Detect which cell encompasses the target text, then output its [x, y] center coordinate. 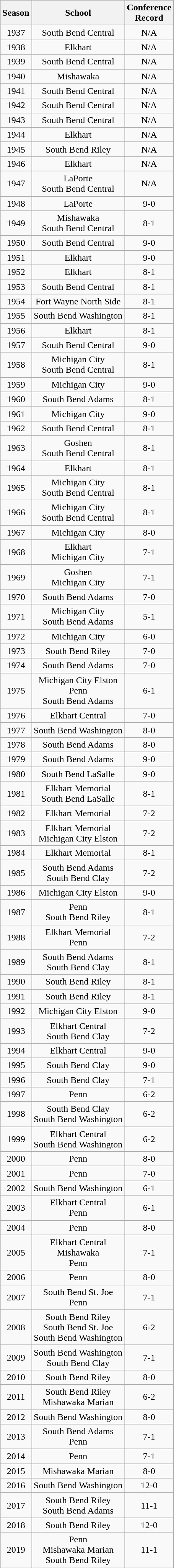
2006 [16, 1277]
South Bend LaSalle [78, 774]
1947 [16, 183]
Elkhart CentralSouth Bend Washington [78, 1139]
2008 [16, 1327]
2001 [16, 1174]
PennSouth Bend Riley [78, 912]
ConferenceRecord [149, 13]
School [78, 13]
1964 [16, 468]
2016 [16, 1486]
2012 [16, 1417]
1968 [16, 552]
2002 [16, 1188]
1980 [16, 774]
1950 [16, 243]
1990 [16, 982]
1939 [16, 62]
Elkhart MemorialSouth Bend LaSalle [78, 794]
1981 [16, 794]
1955 [16, 316]
1971 [16, 616]
South Bend WashingtonSouth Bend Clay [78, 1357]
South Bend AdamsPenn [78, 1437]
1951 [16, 258]
2000 [16, 1159]
1944 [16, 135]
1991 [16, 996]
1973 [16, 651]
1988 [16, 937]
MishawakaSouth Bend Central [78, 223]
Elkhart CentralPenn [78, 1208]
1977 [16, 730]
1974 [16, 666]
South Bend RileySouth Bend Adams [78, 1505]
Mishawaka [78, 76]
1982 [16, 814]
2011 [16, 1397]
Michigan City ElstonPennSouth Bend Adams [78, 690]
Mishawaka Marian [78, 1471]
2014 [16, 1456]
2015 [16, 1471]
Elkhart CentralSouth Bend Clay [78, 1031]
GoshenMichigan City [78, 577]
Season [16, 13]
1970 [16, 597]
1984 [16, 853]
1986 [16, 892]
1979 [16, 759]
1959 [16, 385]
1987 [16, 912]
1962 [16, 428]
ElkhartMichigan City [78, 552]
2019 [16, 1550]
1966 [16, 513]
1946 [16, 164]
1963 [16, 448]
LaPorteSouth Bend Central [78, 183]
1969 [16, 577]
South Bend RileySouth Bend St. JoeSouth Bend Washington [78, 1327]
1960 [16, 399]
1996 [16, 1080]
1937 [16, 33]
2005 [16, 1252]
1945 [16, 149]
PennMishawaka MarianSouth Bend Riley [78, 1550]
Elkhart CentralMishawakaPenn [78, 1252]
2003 [16, 1208]
2018 [16, 1525]
1943 [16, 120]
1999 [16, 1139]
1972 [16, 636]
1954 [16, 301]
1989 [16, 962]
1952 [16, 272]
2009 [16, 1357]
2017 [16, 1505]
1985 [16, 873]
1965 [16, 488]
1940 [16, 76]
1994 [16, 1050]
5-1 [149, 616]
1953 [16, 287]
1938 [16, 47]
1942 [16, 105]
1976 [16, 715]
1956 [16, 330]
1995 [16, 1065]
6-0 [149, 636]
2007 [16, 1297]
GoshenSouth Bend Central [78, 448]
1949 [16, 223]
1998 [16, 1114]
1978 [16, 745]
1967 [16, 533]
1983 [16, 833]
1961 [16, 414]
1992 [16, 1011]
2013 [16, 1437]
LaPorte [78, 204]
1958 [16, 365]
2010 [16, 1377]
1948 [16, 204]
South Bend RileyMishawaka Marian [78, 1397]
1997 [16, 1095]
Elkhart MemorialPenn [78, 937]
South Bend ClaySouth Bend Washington [78, 1114]
Elkhart MemorialMichigan City Elston [78, 833]
2004 [16, 1228]
1941 [16, 91]
Michigan CitySouth Bend Adams [78, 616]
South Bend St. JoePenn [78, 1297]
1957 [16, 345]
Fort Wayne North Side [78, 301]
1993 [16, 1031]
1975 [16, 690]
